Return [x, y] of the center of cell containing provided text 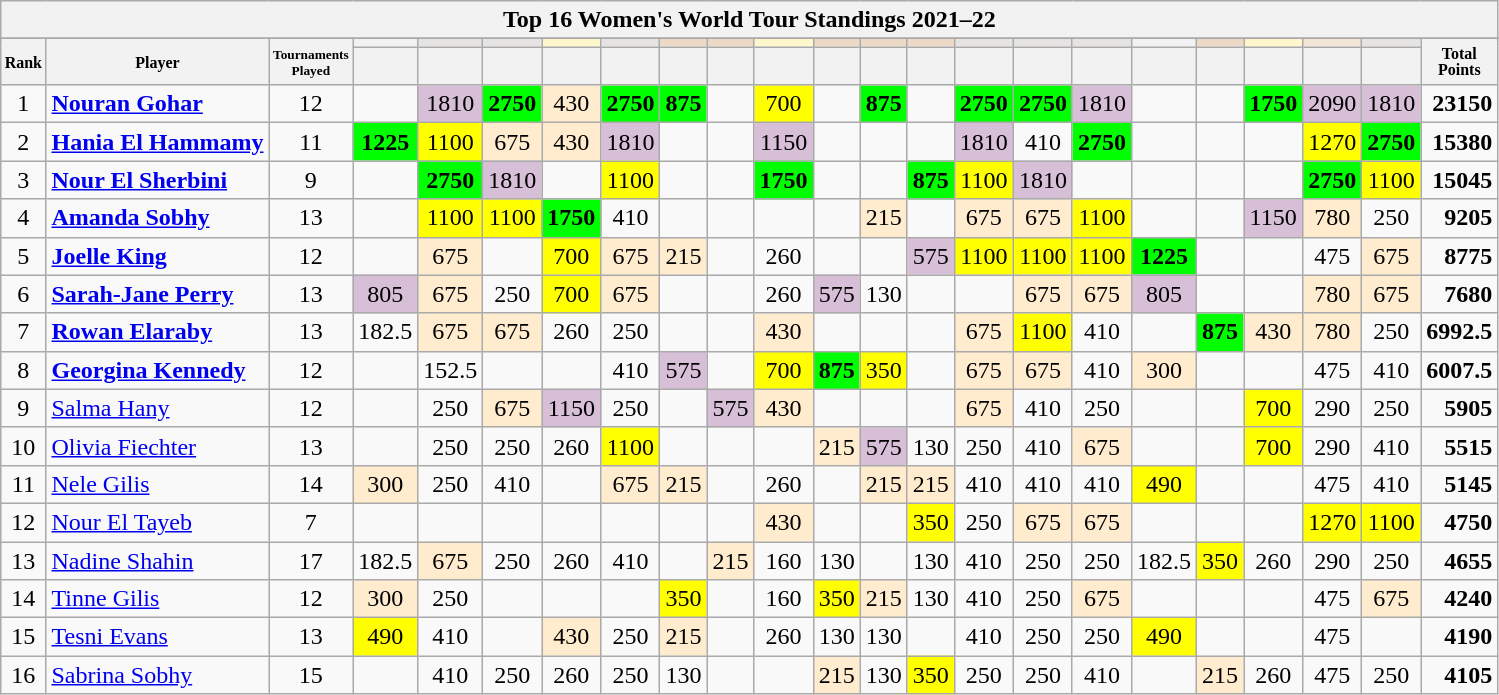
TotalPoints [1460, 62]
TournamentsPlayed [311, 62]
Rank [24, 62]
10 [24, 446]
Top 16 Women's World Tour Standings 2021–22 [750, 20]
5905 [1460, 408]
16 [24, 675]
Amanda Sobhy [158, 218]
Joelle King [158, 256]
9205 [1460, 218]
2090 [1332, 104]
17 [311, 561]
6 [24, 294]
4655 [1460, 561]
Sarah-Jane Perry [158, 294]
2 [24, 142]
Nouran Gohar [158, 104]
Player [158, 62]
4190 [1460, 637]
6992.5 [1460, 332]
Hania El Hammamy [158, 142]
7680 [1460, 294]
6007.5 [1460, 370]
Nele Gilis [158, 484]
Tinne Gilis [158, 599]
Tesni Evans [158, 637]
Nour El Tayeb [158, 522]
15380 [1460, 142]
4 [24, 218]
152.5 [450, 370]
Georgina Kennedy [158, 370]
4105 [1460, 675]
Rowan Elaraby [158, 332]
8775 [1460, 256]
8 [24, 370]
5515 [1460, 446]
4240 [1460, 599]
3 [24, 180]
5 [24, 256]
1 [24, 104]
Salma Hany [158, 408]
4750 [1460, 522]
Sabrina Sobhy [158, 675]
23150 [1460, 104]
5145 [1460, 484]
Olivia Fiechter [158, 446]
15045 [1460, 180]
Nour El Sherbini [158, 180]
Nadine Shahin [158, 561]
